From the cell containing the given text, extract its center point as [X, Y] coordinate. 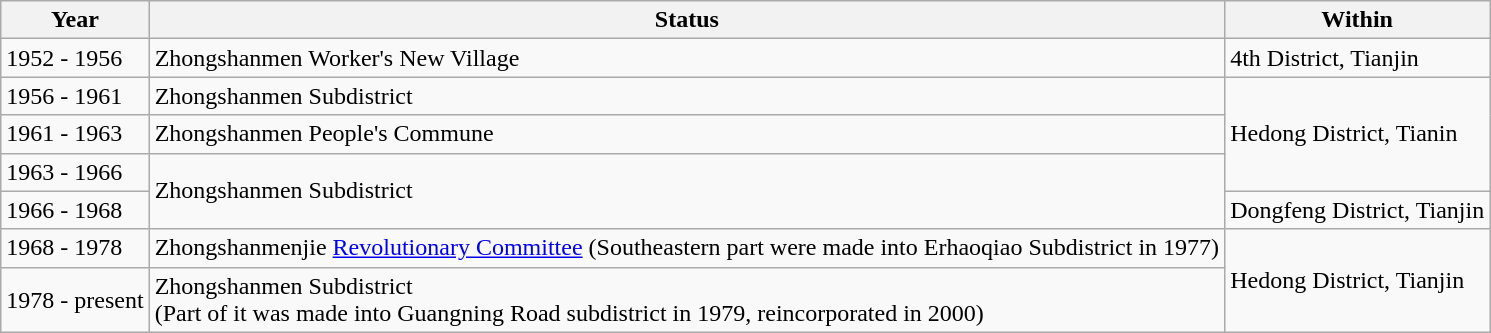
1952 - 1956 [75, 58]
Hedong District, Tianin [1358, 134]
1968 - 1978 [75, 248]
Hedong District, Tianjin [1358, 280]
1956 - 1961 [75, 96]
1963 - 1966 [75, 172]
Dongfeng District, Tianjin [1358, 210]
1966 - 1968 [75, 210]
4th District, Tianjin [1358, 58]
1978 - present [75, 300]
Year [75, 20]
Zhongshanmen Subdistrict(Part of it was made into Guangning Road subdistrict in 1979, reincorporated in 2000) [687, 300]
Zhongshanmenjie Revolutionary Committee (Southeastern part were made into Erhaoqiao Subdistrict in 1977) [687, 248]
Zhongshanmen People's Commune [687, 134]
1961 - 1963 [75, 134]
Status [687, 20]
Within [1358, 20]
Zhongshanmen Worker's New Village [687, 58]
